Pinpoint the cell where the given text exists, returning its (x, y) midpoint coordinate. 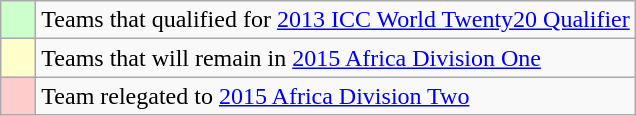
Teams that will remain in 2015 Africa Division One (336, 58)
Team relegated to 2015 Africa Division Two (336, 96)
Teams that qualified for 2013 ICC World Twenty20 Qualifier (336, 20)
